Output the [x, y] coordinate of the center of the cell containing the given text.  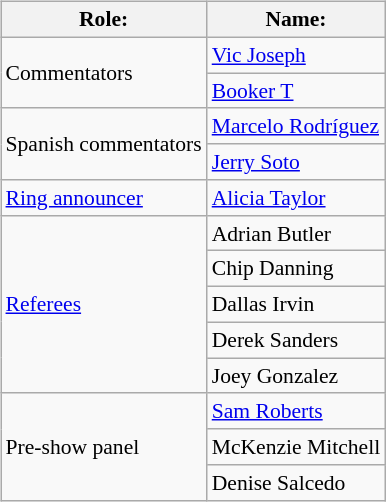
Pre-show panel [103, 446]
Role: [103, 20]
Denise Salcedo [296, 483]
Jerry Soto [296, 162]
Booker T [296, 91]
Spanish commentators [103, 144]
McKenzie Mitchell [296, 447]
Chip Danning [296, 269]
Joey Gonzalez [296, 376]
Referees [103, 304]
Commentators [103, 72]
Name: [296, 20]
Ring announcer [103, 198]
Derek Sanders [296, 340]
Vic Joseph [296, 55]
Alicia Taylor [296, 198]
Adrian Butler [296, 233]
Sam Roberts [296, 411]
Marcelo Rodríguez [296, 126]
Dallas Irvin [296, 305]
